Find where the given text appears and provide that cell's center as (X, Y) coordinate. 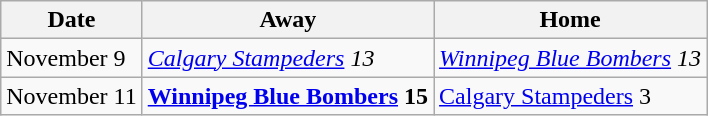
Home (570, 20)
Calgary Stampeders 13 (288, 58)
Winnipeg Blue Bombers 15 (288, 96)
Away (288, 20)
Date (72, 20)
November 9 (72, 58)
Calgary Stampeders 3 (570, 96)
November 11 (72, 96)
Winnipeg Blue Bombers 13 (570, 58)
